Return [X, Y] of the center of cell containing provided text 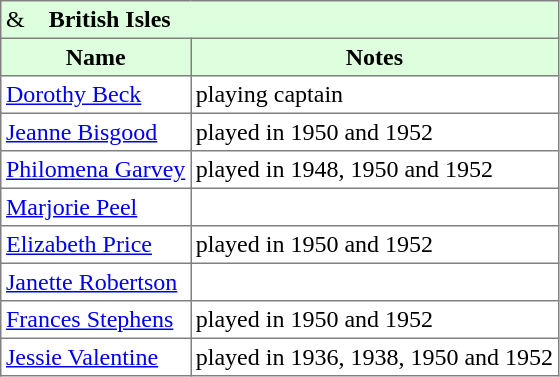
Marjorie Peel [96, 207]
Jeanne Bisgood [96, 132]
& British Isles [280, 20]
Dorothy Beck [96, 95]
played in 1936, 1938, 1950 and 1952 [375, 357]
Philomena Garvey [96, 170]
played in 1948, 1950 and 1952 [375, 170]
Name [96, 57]
Notes [375, 57]
Jessie Valentine [96, 357]
Janette Robertson [96, 282]
playing captain [375, 95]
Frances Stephens [96, 320]
Elizabeth Price [96, 245]
